Scan for the cell matching the given text and deliver its [X, Y] coordinate at center. 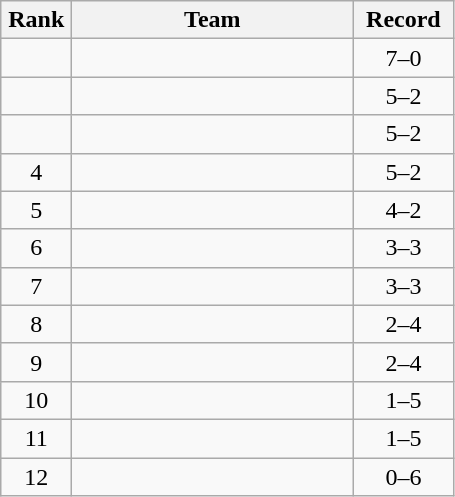
9 [36, 362]
5 [36, 210]
7–0 [404, 58]
0–6 [404, 477]
Team [212, 20]
11 [36, 438]
6 [36, 248]
8 [36, 324]
12 [36, 477]
Record [404, 20]
4–2 [404, 210]
7 [36, 286]
Rank [36, 20]
4 [36, 172]
10 [36, 400]
